Output the (x, y) coordinate of the center of the cell containing the given text.  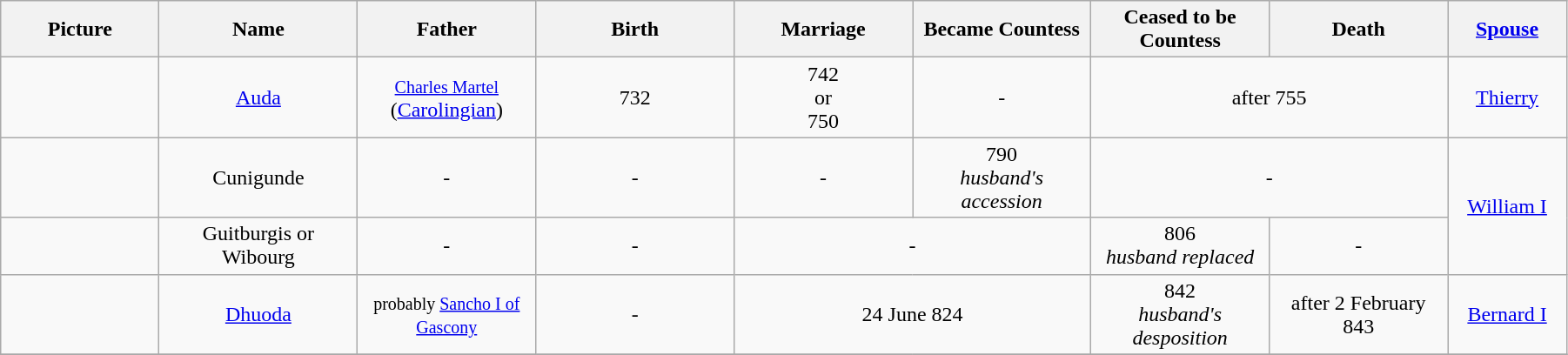
Auda (258, 97)
24 June 824 (913, 314)
742or750 (823, 97)
Marriage (823, 30)
Bernard I (1507, 314)
806husband replaced (1180, 245)
probably Sancho I of Gascony (447, 314)
William I (1507, 205)
Guitburgis or Wibourg (258, 245)
Dhuoda (258, 314)
Birth (635, 30)
Became Countess (1002, 30)
Spouse (1507, 30)
Picture (80, 30)
Death (1359, 30)
842husband's desposition (1180, 314)
Father (447, 30)
732 (635, 97)
Cunigunde (258, 177)
Name (258, 30)
Ceased to be Countess (1180, 30)
790husband's accession (1002, 177)
after 755 (1270, 97)
Charles Martel(Carolingian) (447, 97)
after 2 February 843 (1359, 314)
Thierry (1507, 97)
